Output the [X, Y] coordinate of the center of the cell containing the given text.  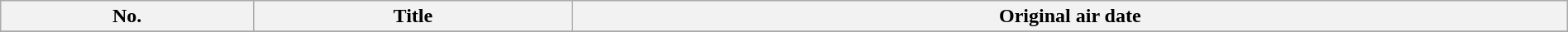
No. [127, 16]
Title [413, 16]
Original air date [1070, 16]
